Pinpoint the cell where the given text exists, returning its [x, y] midpoint coordinate. 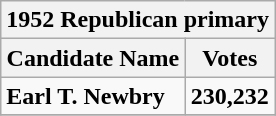
230,232 [230, 96]
Votes [230, 58]
Candidate Name [93, 58]
Earl T. Newbry [93, 96]
1952 Republican primary [138, 20]
